Locate the cell with the specified text and output its (X, Y) center coordinate. 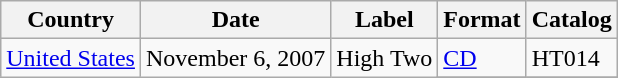
High Two (384, 58)
Country (71, 20)
CD (482, 58)
Label (384, 20)
Format (482, 20)
United States (71, 58)
Date (235, 20)
November 6, 2007 (235, 58)
HT014 (572, 58)
Catalog (572, 20)
